Identify which cell holds the provided text, then report its (x, y) central coordinate. 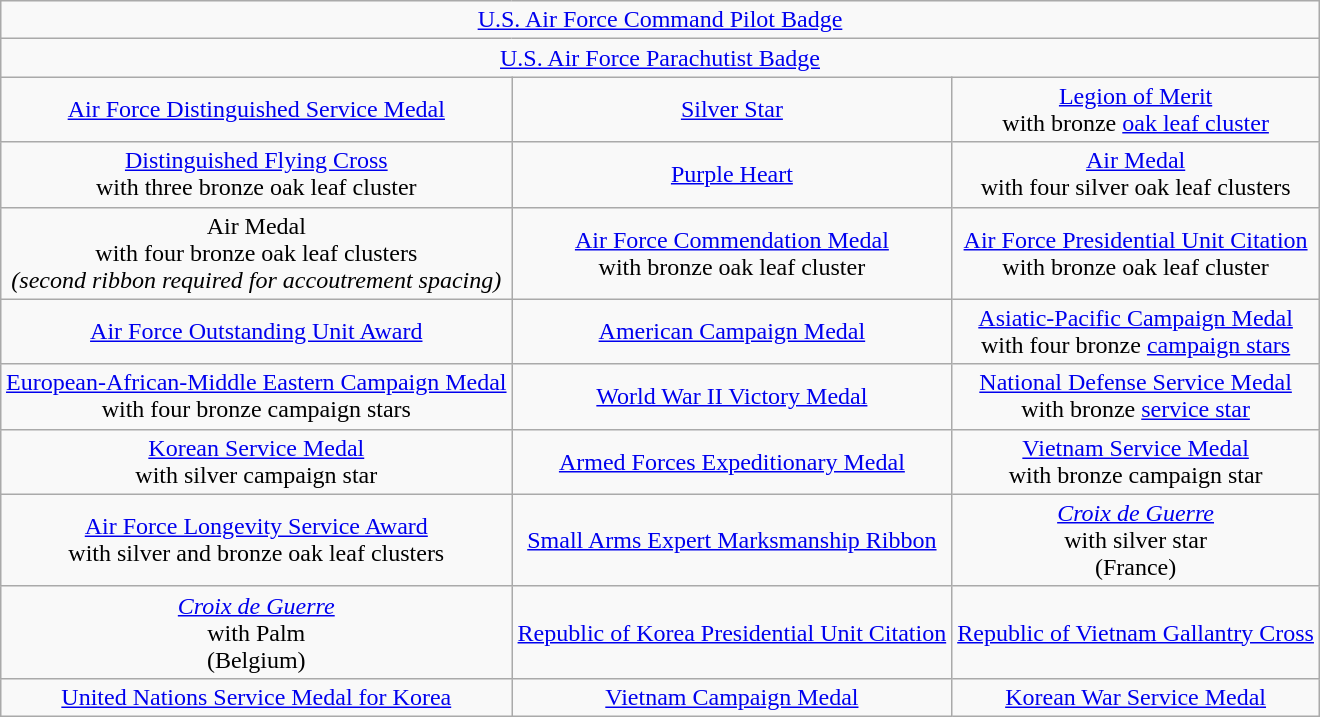
Small Arms Expert Marksmanship Ribbon (732, 540)
Vietnam Service Medalwith bronze campaign star (1136, 462)
U.S. Air Force Parachutist Badge (660, 58)
American Campaign Medal (732, 332)
Croix de Guerre with Palm(Belgium) (257, 632)
Air Force Presidential Unit Citationwith bronze oak leaf cluster (1136, 253)
Republic of Vietnam Gallantry Cross (1136, 632)
Silver Star (732, 110)
Air Force Longevity Service Awardwith silver and bronze oak leaf clusters (257, 540)
Air Force Distinguished Service Medal (257, 110)
World War II Victory Medal (732, 396)
Legion of Meritwith bronze oak leaf cluster (1136, 110)
Purple Heart (732, 174)
European-African-Middle Eastern Campaign Medalwith four bronze campaign stars (257, 396)
Air Medalwith four silver oak leaf clusters (1136, 174)
Vietnam Campaign Medal (732, 697)
Air Medalwith four bronze oak leaf clusters(second ribbon required for accoutrement spacing) (257, 253)
Croix de Guerrewith silver star(France) (1136, 540)
Korean Service Medalwith silver campaign star (257, 462)
Korean War Service Medal (1136, 697)
United Nations Service Medal for Korea (257, 697)
Republic of Korea Presidential Unit Citation (732, 632)
Armed Forces Expeditionary Medal (732, 462)
U.S. Air Force Command Pilot Badge (660, 20)
Air Force Outstanding Unit Award (257, 332)
Distinguished Flying Crosswith three bronze oak leaf cluster (257, 174)
Asiatic-Pacific Campaign Medalwith four bronze campaign stars (1136, 332)
Air Force Commendation Medalwith bronze oak leaf cluster (732, 253)
National Defense Service Medalwith bronze service star (1136, 396)
